Identify which cell holds the provided text, then report its (x, y) central coordinate. 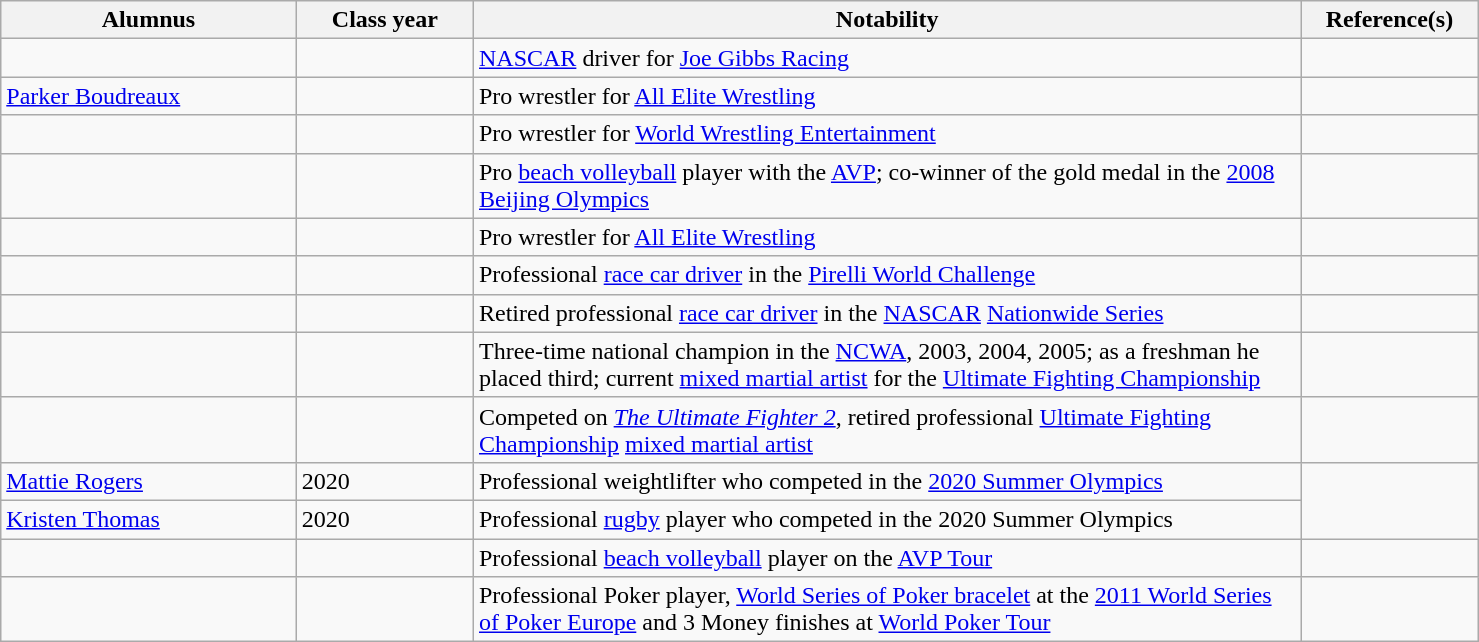
Parker Boudreaux (148, 96)
Professional beach volleyball player on the AVP Tour (886, 557)
Pro wrestler for World Wrestling Entertainment (886, 134)
Professional Poker player, World Series of Poker bracelet at the 2011 World Series of Poker Europe and 3 Money finishes at World Poker Tour (886, 610)
Pro beach volleyball player with the AVP; co-winner of the gold medal in the 2008 Beijing Olympics (886, 186)
Kristen Thomas (148, 519)
Notability (886, 20)
Retired professional race car driver in the NASCAR Nationwide Series (886, 313)
Professional race car driver in the Pirelli World Challenge (886, 275)
Alumnus (148, 20)
Reference(s) (1390, 20)
Professional weightlifter who competed in the 2020 Summer Olympics (886, 481)
Professional rugby player who competed in the 2020 Summer Olympics (886, 519)
NASCAR driver for Joe Gibbs Racing (886, 58)
Competed on The Ultimate Fighter 2, retired professional Ultimate Fighting Championship mixed martial artist (886, 430)
Class year (384, 20)
Mattie Rogers (148, 481)
